Scan for the cell matching the given text and deliver its (x, y) coordinate at center. 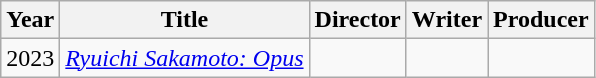
Title (184, 20)
Writer (446, 20)
Director (358, 20)
Ryuichi Sakamoto: Opus (184, 58)
Producer (542, 20)
2023 (30, 58)
Year (30, 20)
